Find where the given text appears and provide that cell's center as (x, y) coordinate. 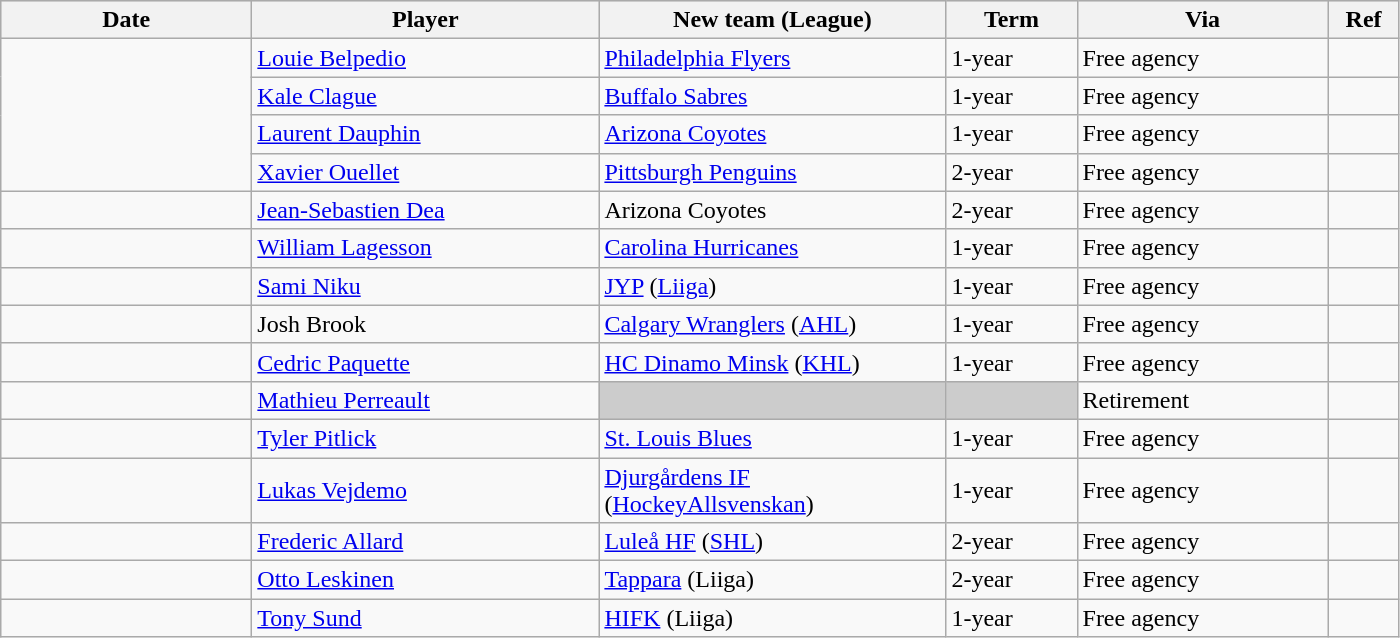
St. Louis Blues (772, 438)
Lukas Vejdemo (426, 490)
Xavier Ouellet (426, 172)
HC Dinamo Minsk (KHL) (772, 362)
Laurent Dauphin (426, 134)
Otto Leskinen (426, 580)
Tappara (Liiga) (772, 580)
Date (126, 20)
William Lagesson (426, 248)
Retirement (1202, 400)
Player (426, 20)
Philadelphia Flyers (772, 58)
Louie Belpedio (426, 58)
Cedric Paquette (426, 362)
New team (League) (772, 20)
Calgary Wranglers (AHL) (772, 324)
Buffalo Sabres (772, 96)
Luleå HF (SHL) (772, 542)
Jean-Sebastien Dea (426, 210)
Tyler Pitlick (426, 438)
Ref (1364, 20)
Sami Niku (426, 286)
Carolina Hurricanes (772, 248)
Mathieu Perreault (426, 400)
Frederic Allard (426, 542)
HIFK (Liiga) (772, 618)
Pittsburgh Penguins (772, 172)
Via (1202, 20)
Kale Clague (426, 96)
Term (1012, 20)
Tony Sund (426, 618)
JYP (Liiga) (772, 286)
Josh Brook (426, 324)
Djurgårdens IF (HockeyAllsvenskan) (772, 490)
